Search for the cell housing the specified text and yield its [x, y] center coordinate. 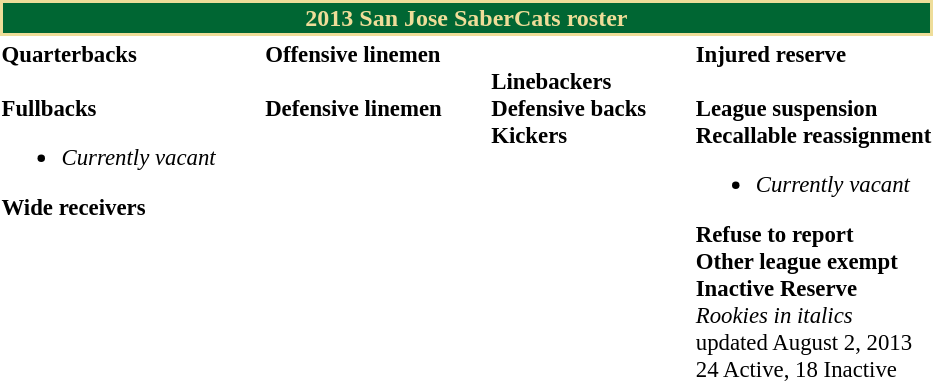
2013 San Jose SaberCats roster [466, 18]
